Find where the given text appears and provide that cell's center as (X, Y) coordinate. 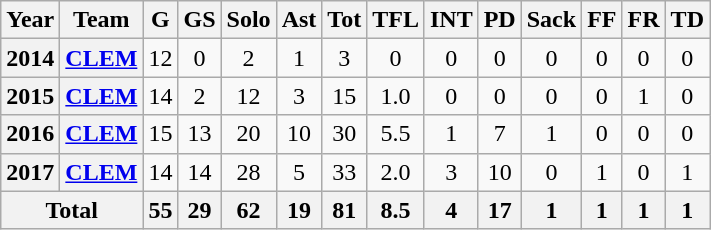
FR (644, 20)
7 (500, 134)
Team (102, 20)
Total (72, 210)
2017 (30, 172)
1.0 (396, 96)
5.5 (396, 134)
2016 (30, 134)
30 (344, 134)
2.0 (396, 172)
29 (200, 210)
Solo (248, 20)
62 (248, 210)
Year (30, 20)
33 (344, 172)
FF (602, 20)
8.5 (396, 210)
Ast (299, 20)
20 (248, 134)
PD (500, 20)
2015 (30, 96)
Tot (344, 20)
G (160, 20)
13 (200, 134)
2014 (30, 58)
4 (451, 210)
Sack (551, 20)
19 (299, 210)
TFL (396, 20)
17 (500, 210)
55 (160, 210)
28 (248, 172)
81 (344, 210)
INT (451, 20)
5 (299, 172)
GS (200, 20)
TD (687, 20)
